Extract the (X, Y) coordinate from the center of the cell holding the provided text.  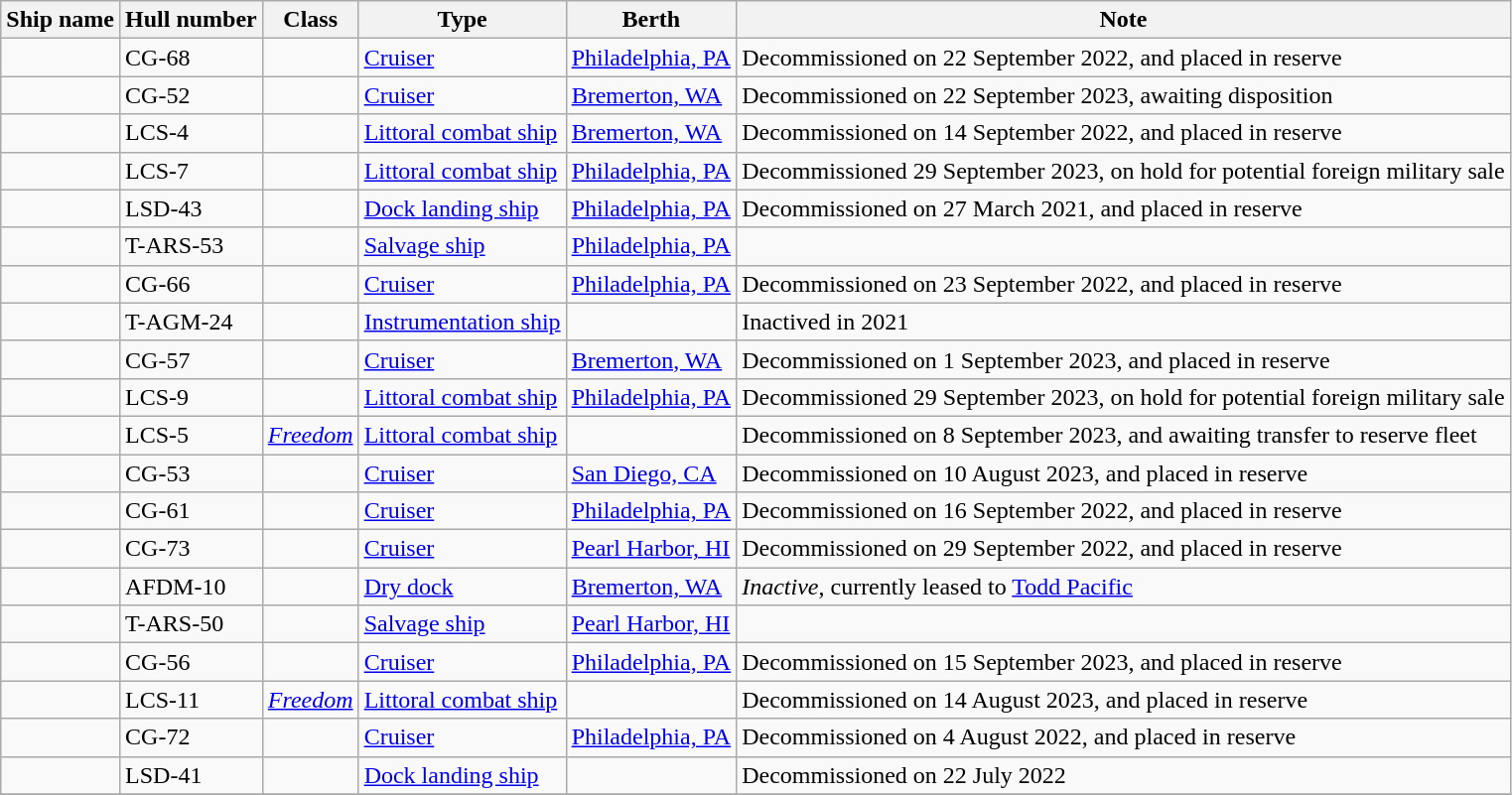
Decommissioned on 27 March 2021, and placed in reserve (1124, 208)
Hull number (192, 20)
CG-57 (192, 359)
AFDM-10 (192, 587)
Ship name (61, 20)
CG-61 (192, 511)
Instrumentation ship (463, 322)
T-ARS-50 (192, 624)
Inactive, currently leased to Todd Pacific (1124, 587)
LCS-11 (192, 700)
San Diego, CA (651, 473)
Decommissioned on 14 September 2022, and placed in reserve (1124, 133)
CG-72 (192, 737)
CG-56 (192, 662)
Decommissioned on 16 September 2022, and placed in reserve (1124, 511)
Decommissioned on 22 September 2022, and placed in reserve (1124, 58)
LSD-43 (192, 208)
Decommissioned on 23 September 2022, and placed in reserve (1124, 284)
Decommissioned on 22 July 2022 (1124, 775)
LCS-5 (192, 435)
Type (463, 20)
LCS-7 (192, 171)
Inactived in 2021 (1124, 322)
LSD-41 (192, 775)
Decommissioned on 22 September 2023, awaiting disposition (1124, 95)
Decommissioned on 10 August 2023, and placed in reserve (1124, 473)
Berth (651, 20)
Decommissioned on 8 September 2023, and awaiting transfer to reserve fleet (1124, 435)
CG-52 (192, 95)
LCS-9 (192, 397)
T-ARS-53 (192, 246)
Decommissioned on 4 August 2022, and placed in reserve (1124, 737)
Decommissioned on 29 September 2022, and placed in reserve (1124, 549)
LCS-4 (192, 133)
CG-53 (192, 473)
CG-68 (192, 58)
Note (1124, 20)
T-AGM-24 (192, 322)
Decommissioned on 14 August 2023, and placed in reserve (1124, 700)
Class (310, 20)
Decommissioned on 1 September 2023, and placed in reserve (1124, 359)
Dry dock (463, 587)
Decommissioned on 15 September 2023, and placed in reserve (1124, 662)
CG-66 (192, 284)
CG-73 (192, 549)
